Find where the given text appears and provide that cell's center as [X, Y] coordinate. 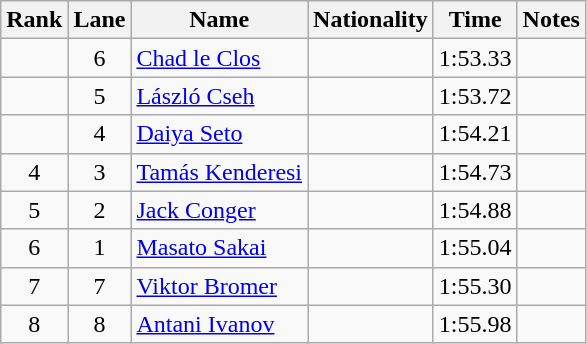
László Cseh [220, 96]
1:53.33 [475, 58]
Name [220, 20]
Tamás Kenderesi [220, 172]
1:54.88 [475, 210]
Masato Sakai [220, 248]
2 [100, 210]
Time [475, 20]
Rank [34, 20]
3 [100, 172]
1:55.98 [475, 324]
Lane [100, 20]
1:55.30 [475, 286]
Daiya Seto [220, 134]
Jack Conger [220, 210]
Notes [551, 20]
Chad le Clos [220, 58]
Viktor Bromer [220, 286]
1:54.21 [475, 134]
1:55.04 [475, 248]
1:54.73 [475, 172]
1 [100, 248]
1:53.72 [475, 96]
Antani Ivanov [220, 324]
Nationality [371, 20]
